Detect which cell encompasses the target text, then output its (x, y) center coordinate. 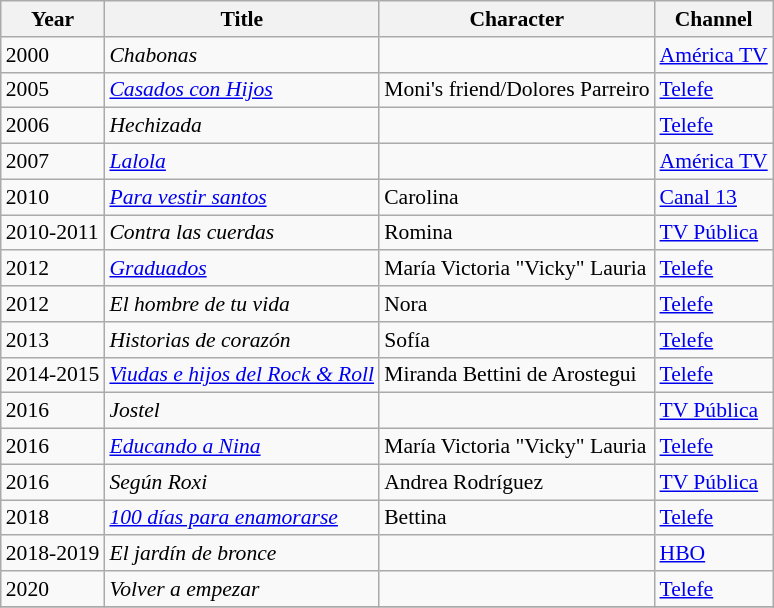
Para vestir santos (242, 197)
Channel (714, 19)
Educando a Nina (242, 447)
Canal 13 (714, 197)
Viudas e hijos del Rock & Roll (242, 375)
Contra las cuerdas (242, 233)
Nora (516, 304)
Lalola (242, 162)
Graduados (242, 269)
Chabonas (242, 55)
Character (516, 19)
2000 (53, 55)
Romina (516, 233)
HBO (714, 554)
Bettina (516, 518)
Hechizada (242, 126)
Jostel (242, 411)
2007 (53, 162)
2010-2011 (53, 233)
2005 (53, 90)
2020 (53, 589)
Según Roxi (242, 482)
2018-2019 (53, 554)
Historias de corazón (242, 340)
2013 (53, 340)
Miranda Bettini de Arostegui (516, 375)
2010 (53, 197)
2014-2015 (53, 375)
Carolina (516, 197)
Sofía (516, 340)
El hombre de tu vida (242, 304)
2006 (53, 126)
Year (53, 19)
Title (242, 19)
El jardín de bronce (242, 554)
2018 (53, 518)
Moni's friend/Dolores Parreiro (516, 90)
Andrea Rodríguez (516, 482)
Volver a empezar (242, 589)
100 días para enamorarse (242, 518)
Casados con Hijos (242, 90)
